Find where the given text appears and provide that cell's center as [X, Y] coordinate. 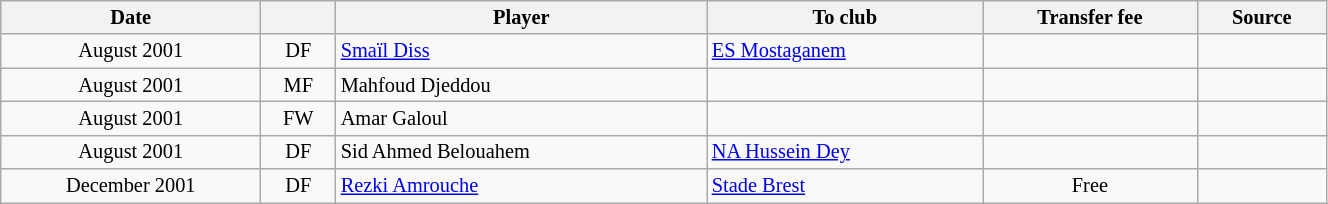
ES Mostaganem [845, 51]
To club [845, 17]
Sid Ahmed Belouahem [522, 152]
Date [131, 17]
Stade Brest [845, 186]
FW [298, 118]
Smaïl Diss [522, 51]
NA Hussein Dey [845, 152]
Rezki Amrouche [522, 186]
Transfer fee [1090, 17]
Amar Galoul [522, 118]
Free [1090, 186]
Source [1262, 17]
Mahfoud Djeddou [522, 85]
MF [298, 85]
December 2001 [131, 186]
Player [522, 17]
